Return (X, Y) of the center of cell containing provided text 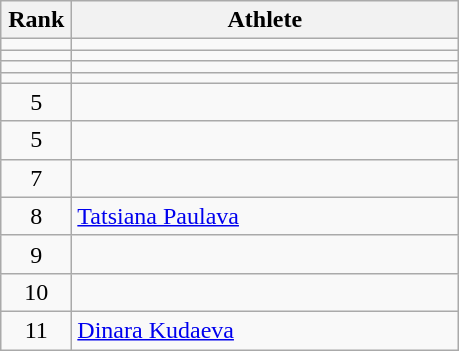
11 (36, 330)
Tatsiana Paulava (265, 216)
8 (36, 216)
Athlete (265, 20)
7 (36, 178)
Rank (36, 20)
10 (36, 292)
9 (36, 254)
Dinara Kudaeva (265, 330)
